Identify which cell holds the provided text, then report its [X, Y] central coordinate. 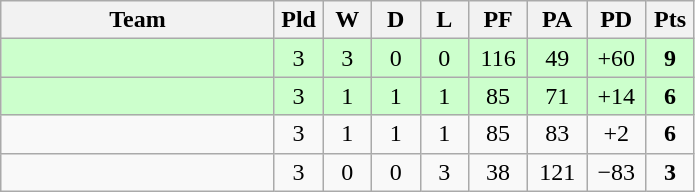
−83 [616, 172]
+14 [616, 96]
116 [498, 58]
+2 [616, 134]
+60 [616, 58]
Team [138, 20]
Pts [670, 20]
Pld [298, 20]
PA [558, 20]
9 [670, 58]
38 [498, 172]
PD [616, 20]
L [444, 20]
49 [558, 58]
71 [558, 96]
121 [558, 172]
D [396, 20]
PF [498, 20]
W [348, 20]
83 [558, 134]
